Pinpoint the cell where the given text exists, returning its (x, y) midpoint coordinate. 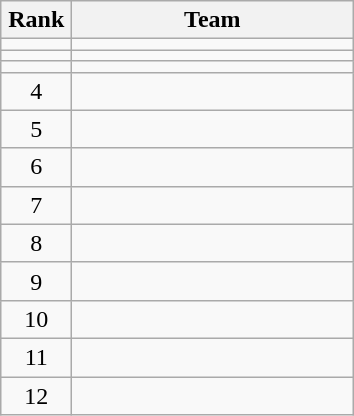
5 (36, 129)
9 (36, 281)
10 (36, 319)
4 (36, 91)
Rank (36, 20)
8 (36, 243)
12 (36, 395)
11 (36, 357)
7 (36, 205)
Team (212, 20)
6 (36, 167)
